For the text-containing cell, return its midpoint in (x, y) coordinate format. 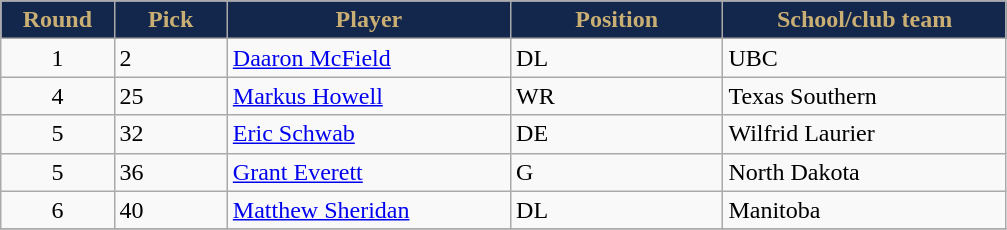
WR (617, 96)
25 (170, 96)
Pick (170, 20)
40 (170, 210)
Player (368, 20)
4 (58, 96)
6 (58, 210)
32 (170, 134)
Markus Howell (368, 96)
Position (617, 20)
Matthew Sheridan (368, 210)
Wilfrid Laurier (864, 134)
Manitoba (864, 210)
1 (58, 58)
North Dakota (864, 172)
G (617, 172)
Daaron McField (368, 58)
2 (170, 58)
Round (58, 20)
36 (170, 172)
Texas Southern (864, 96)
UBC (864, 58)
Grant Everett (368, 172)
Eric Schwab (368, 134)
DE (617, 134)
School/club team (864, 20)
